Provide the [X, Y] coordinate of the cell's center where the given text is located.  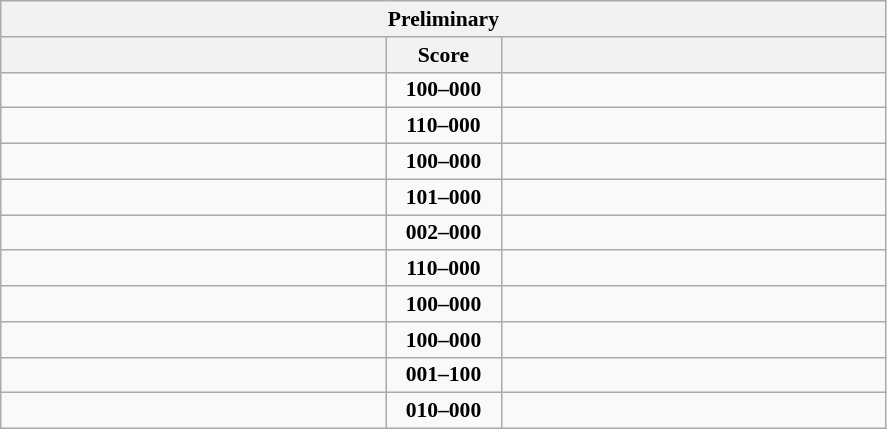
001–100 [444, 375]
Score [444, 55]
002–000 [444, 233]
Preliminary [444, 19]
101–000 [444, 197]
010–000 [444, 411]
